From the cell containing the given text, extract its center point as (x, y) coordinate. 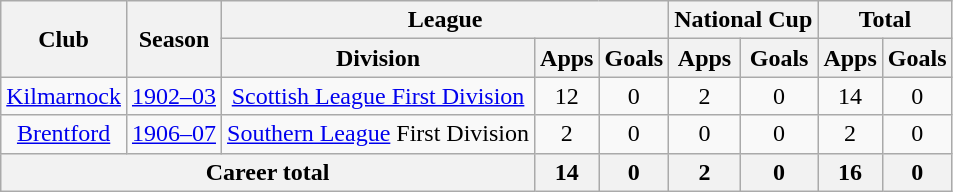
Total (885, 20)
Club (64, 39)
Season (174, 39)
12 (567, 96)
Kilmarnock (64, 96)
Brentford (64, 134)
1906–07 (174, 134)
Career total (268, 172)
National Cup (744, 20)
League (446, 20)
Scottish League First Division (378, 96)
Division (378, 58)
Southern League First Division (378, 134)
1902–03 (174, 96)
16 (850, 172)
